Return [X, Y] of the center of cell containing provided text 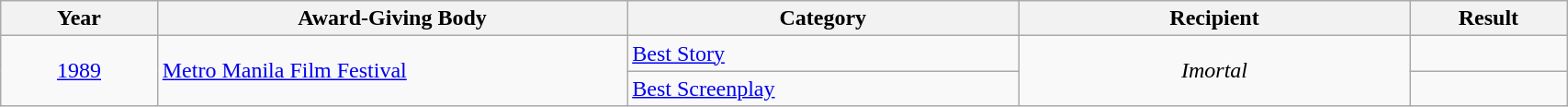
Award-Giving Body [391, 18]
Result [1488, 18]
Category [823, 18]
1989 [79, 71]
Recipient [1214, 18]
Best Story [823, 53]
Metro Manila Film Festival [391, 71]
Year [79, 18]
Best Screenplay [823, 89]
Imortal [1214, 71]
